Locate the cell with the specified text and output its (X, Y) center coordinate. 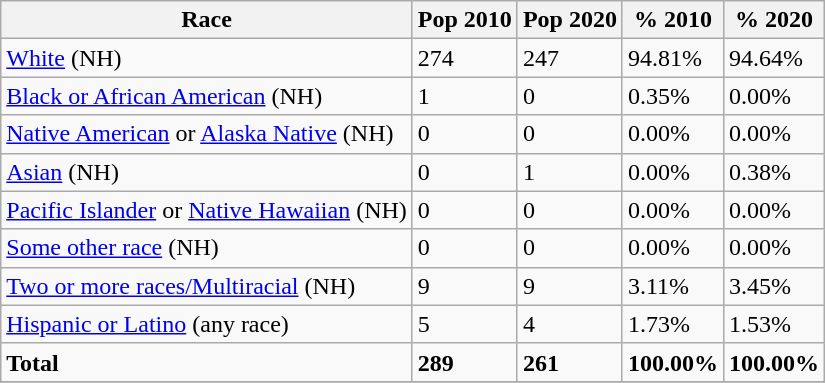
Total (207, 362)
Asian (NH) (207, 172)
Pacific Islander or Native Hawaiian (NH) (207, 210)
5 (464, 324)
94.64% (774, 58)
3.45% (774, 286)
3.11% (672, 286)
94.81% (672, 58)
261 (570, 362)
Pop 2020 (570, 20)
1.53% (774, 324)
Some other race (NH) (207, 248)
Native American or Alaska Native (NH) (207, 134)
289 (464, 362)
247 (570, 58)
1.73% (672, 324)
% 2020 (774, 20)
274 (464, 58)
Race (207, 20)
0.35% (672, 96)
Black or African American (NH) (207, 96)
Two or more races/Multiracial (NH) (207, 286)
Hispanic or Latino (any race) (207, 324)
4 (570, 324)
0.38% (774, 172)
Pop 2010 (464, 20)
% 2010 (672, 20)
White (NH) (207, 58)
